Return the (x, y) coordinate for the center point of the cell that contains the specified text.  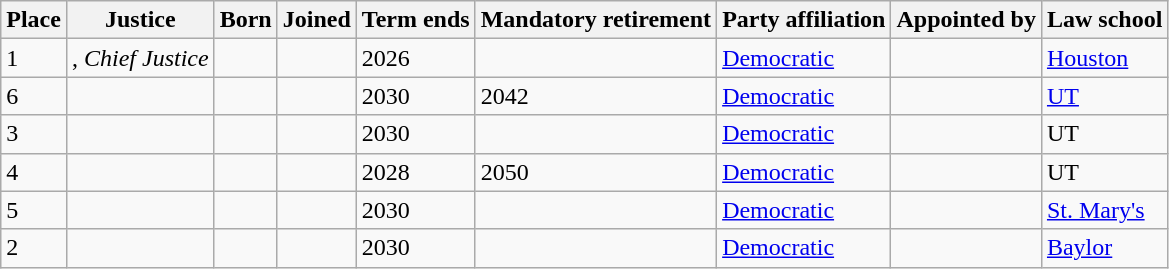
Term ends (416, 20)
Born (246, 20)
Houston (1104, 58)
4 (34, 172)
1 (34, 58)
Place (34, 20)
2028 (416, 172)
, Chief Justice (140, 58)
5 (34, 210)
Appointed by (966, 20)
Justice (140, 20)
St. Mary's (1104, 210)
Party affiliation (804, 20)
Baylor (1104, 248)
2042 (596, 96)
Mandatory retirement (596, 20)
2026 (416, 58)
3 (34, 134)
2 (34, 248)
Law school (1104, 20)
Joined (316, 20)
6 (34, 96)
2050 (596, 172)
